Identify which cell holds the provided text, then report its [X, Y] central coordinate. 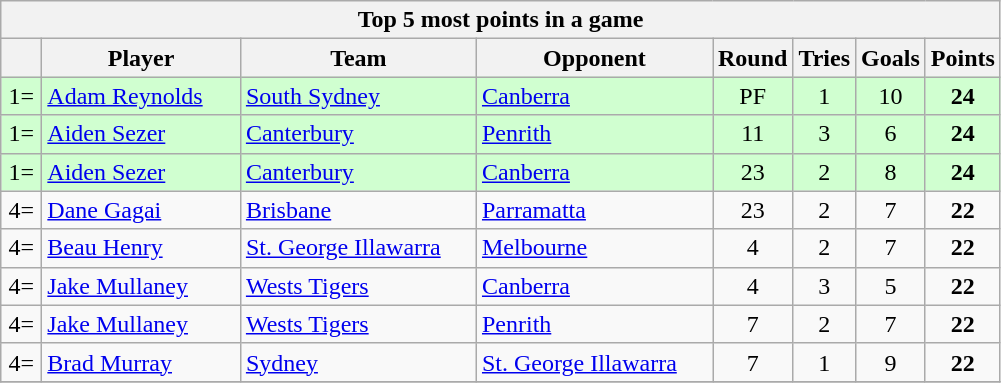
5 [891, 286]
Round [752, 58]
8 [891, 172]
Opponent [594, 58]
Beau Henry [142, 248]
Adam Reynolds [142, 96]
Brisbane [358, 210]
Melbourne [594, 248]
6 [891, 134]
Brad Murray [142, 362]
Top 5 most points in a game [501, 20]
Dane Gagai [142, 210]
Team [358, 58]
Tries [824, 58]
PF [752, 96]
Goals [891, 58]
Parramatta [594, 210]
Points [962, 58]
9 [891, 362]
11 [752, 134]
Player [142, 58]
Sydney [358, 362]
10 [891, 96]
South Sydney [358, 96]
